Extract the [X, Y] coordinate from the center of the cell holding the provided text.  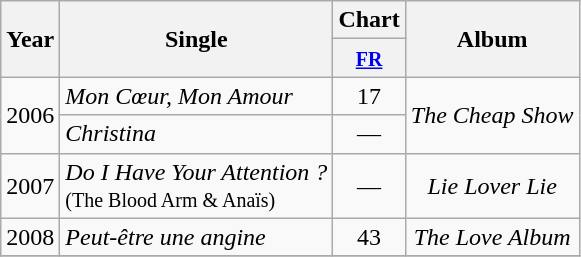
Peut-être une angine [196, 237]
43 [369, 237]
17 [369, 96]
2008 [30, 237]
Christina [196, 134]
Year [30, 39]
Single [196, 39]
The Cheap Show [492, 115]
Chart [369, 20]
Mon Cœur, Mon Amour [196, 96]
Lie Lover Lie [492, 186]
2007 [30, 186]
FR [369, 58]
2006 [30, 115]
Album [492, 39]
The Love Album [492, 237]
Do I Have Your Attention ?(The Blood Arm & Anaïs) [196, 186]
